Provide the [x, y] coordinate of the cell's center where the given text is located.  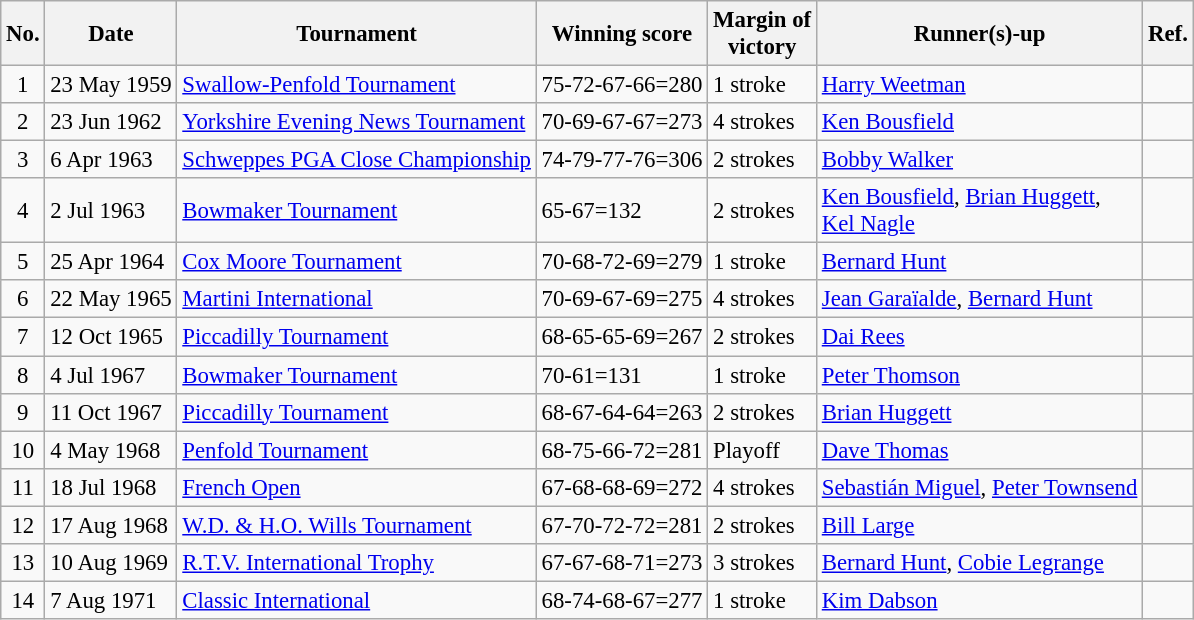
22 May 1965 [111, 299]
Tournament [356, 34]
17 Aug 1968 [111, 525]
Winning score [622, 34]
74-79-77-76=306 [622, 160]
7 [23, 337]
Cox Moore Tournament [356, 262]
12 [23, 525]
25 Apr 1964 [111, 262]
68-74-68-67=277 [622, 600]
68-65-65-69=267 [622, 337]
10 [23, 450]
Schweppes PGA Close Championship [356, 160]
3 [23, 160]
French Open [356, 487]
Classic International [356, 600]
11 Oct 1967 [111, 412]
Penfold Tournament [356, 450]
Yorkshire Evening News Tournament [356, 122]
2 [23, 122]
3 strokes [762, 563]
W.D. & H.O. Wills Tournament [356, 525]
Brian Huggett [979, 412]
1 [23, 85]
Bobby Walker [979, 160]
Harry Weetman [979, 85]
14 [23, 600]
10 Aug 1969 [111, 563]
65-67=132 [622, 210]
No. [23, 34]
23 May 1959 [111, 85]
R.T.V. International Trophy [356, 563]
Bill Large [979, 525]
6 [23, 299]
Ref. [1168, 34]
Dai Rees [979, 337]
67-70-72-72=281 [622, 525]
Ken Bousfield [979, 122]
4 May 1968 [111, 450]
Date [111, 34]
18 Jul 1968 [111, 487]
13 [23, 563]
23 Jun 1962 [111, 122]
Bernard Hunt, Cobie Legrange [979, 563]
Jean Garaïalde, Bernard Hunt [979, 299]
9 [23, 412]
67-68-68-69=272 [622, 487]
11 [23, 487]
Playoff [762, 450]
Kim Dabson [979, 600]
70-69-67-67=273 [622, 122]
Peter Thomson [979, 375]
Dave Thomas [979, 450]
Bernard Hunt [979, 262]
12 Oct 1965 [111, 337]
68-75-66-72=281 [622, 450]
67-67-68-71=273 [622, 563]
4 Jul 1967 [111, 375]
4 [23, 210]
2 Jul 1963 [111, 210]
68-67-64-64=263 [622, 412]
Runner(s)-up [979, 34]
70-68-72-69=279 [622, 262]
8 [23, 375]
Martini International [356, 299]
Sebastián Miguel, Peter Townsend [979, 487]
6 Apr 1963 [111, 160]
Margin ofvictory [762, 34]
75-72-67-66=280 [622, 85]
Ken Bousfield, Brian Huggett, Kel Nagle [979, 210]
70-61=131 [622, 375]
Swallow-Penfold Tournament [356, 85]
70-69-67-69=275 [622, 299]
7 Aug 1971 [111, 600]
5 [23, 262]
